Return [X, Y] of the center of cell containing provided text 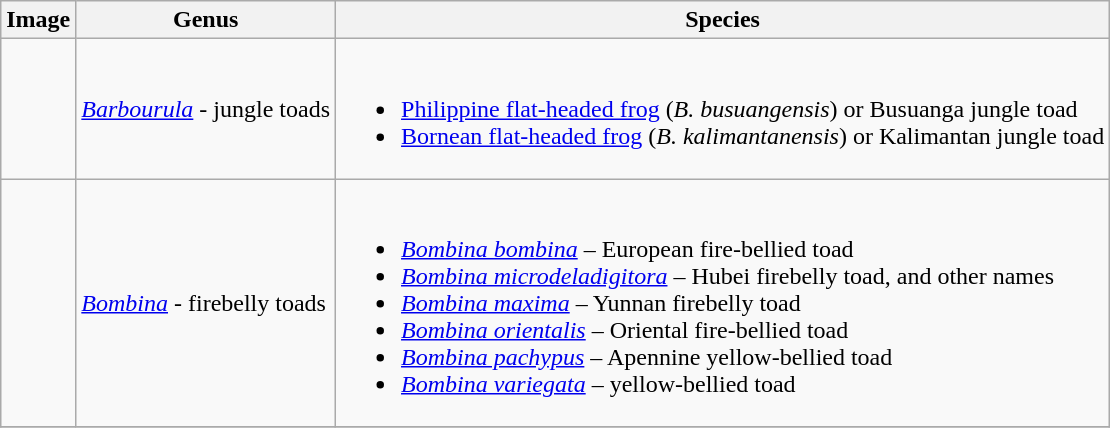
Image [38, 20]
Barbourula - jungle toads [206, 109]
Philippine flat-headed frog (B. busuangensis) or Busuanga jungle toadBornean flat-headed frog (B. kalimantanensis) or Kalimantan jungle toad [723, 109]
Species [723, 20]
Bombina - firebelly toads [206, 303]
Genus [206, 20]
